Return the [x, y] coordinate for the center point of the cell that contains the specified text.  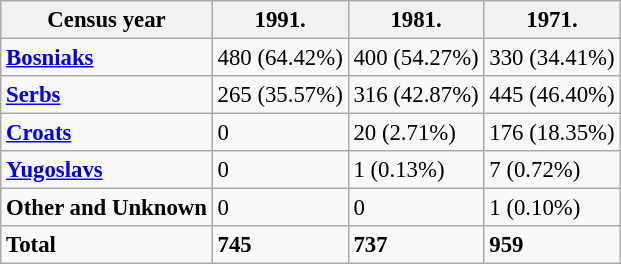
176 (18.35%) [552, 133]
Bosniaks [106, 58]
316 (42.87%) [416, 95]
Other and Unknown [106, 208]
Serbs [106, 95]
745 [280, 245]
1981. [416, 20]
445 (46.40%) [552, 95]
7 (0.72%) [552, 170]
480 (64.42%) [280, 58]
1971. [552, 20]
1 (0.13%) [416, 170]
Yugoslavs [106, 170]
Total [106, 245]
737 [416, 245]
Census year [106, 20]
Croats [106, 133]
400 (54.27%) [416, 58]
1 (0.10%) [552, 208]
265 (35.57%) [280, 95]
20 (2.71%) [416, 133]
1991. [280, 20]
959 [552, 245]
330 (34.41%) [552, 58]
